Scan for the cell matching the given text and deliver its (X, Y) coordinate at center. 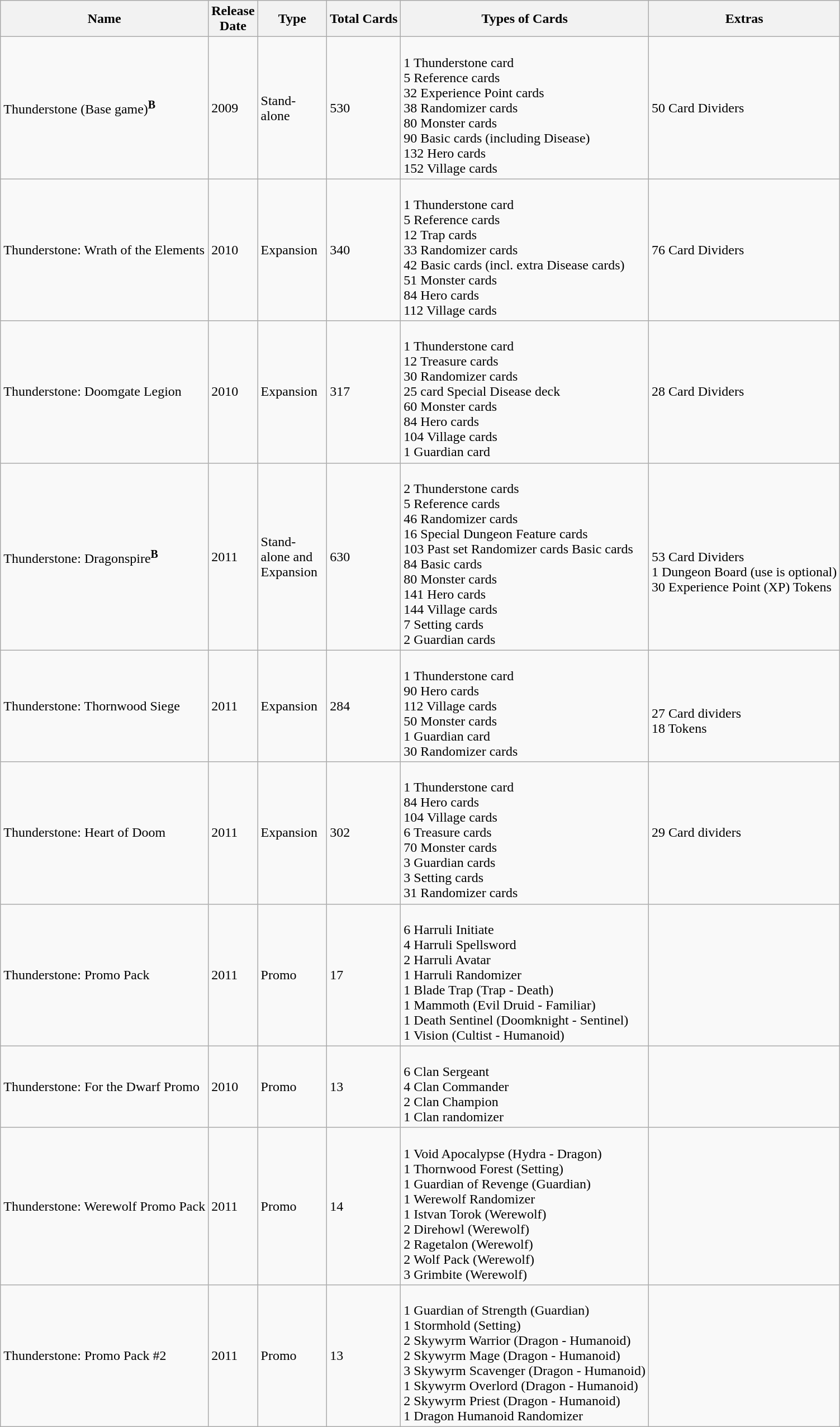
53 Card Dividers 1 Dungeon Board (use is optional) 30 Experience Point (XP) Tokens (744, 557)
Thunderstone: For the Dwarf Promo (105, 1087)
Thunderstone: Thornwood Siege (105, 706)
1 Thunderstone card 84 Hero cards 104 Village cards 6 Treasure cards 70 Monster cards 3 Guardian cards 3 Setting cards 31 Randomizer cards (525, 833)
340 (364, 250)
1 Thunderstone card 90 Hero cards 112 Village cards 50 Monster cards 1 Guardian card 30 Randomizer cards (525, 706)
Thunderstone: DragonspireB (105, 557)
Thunderstone: Wrath of the Elements (105, 250)
284 (364, 706)
302 (364, 833)
Total Cards (364, 19)
14 (364, 1206)
27 Card dividers 18 Tokens (744, 706)
Thunderstone (Base game)B (105, 108)
50 Card Dividers (744, 108)
Thunderstone: Promo Pack (105, 975)
17 (364, 975)
Stand-alone and Expansion (292, 557)
Thunderstone: Werewolf Promo Pack (105, 1206)
Thunderstone: Promo Pack #2 (105, 1355)
317 (364, 392)
28 Card Dividers (744, 392)
Thunderstone: Heart of Doom (105, 833)
6 Clan Sergeant 4 Clan Commander 2 Clan Champion 1 Clan randomizer (525, 1087)
Types of Cards (525, 19)
530 (364, 108)
76 Card Dividers (744, 250)
630 (364, 557)
2009 (233, 108)
29 Card dividers (744, 833)
ReleaseDate (233, 19)
Thunderstone: Doomgate Legion (105, 392)
Type (292, 19)
Extras (744, 19)
Name (105, 19)
Stand-alone (292, 108)
